Provide the [X, Y] coordinate of the cell's center where the given text is located.  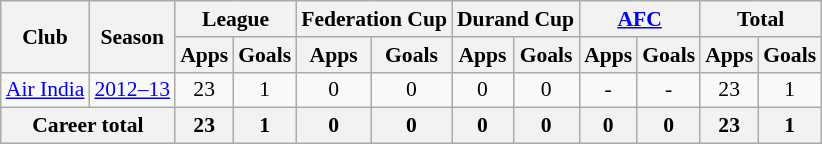
Season [132, 36]
Air India [46, 90]
Durand Cup [516, 19]
Federation Cup [374, 19]
League [236, 19]
2012–13 [132, 90]
Career total [88, 126]
Club [46, 36]
AFC [640, 19]
Total [760, 19]
